From the cell containing the given text, extract its center point as [x, y] coordinate. 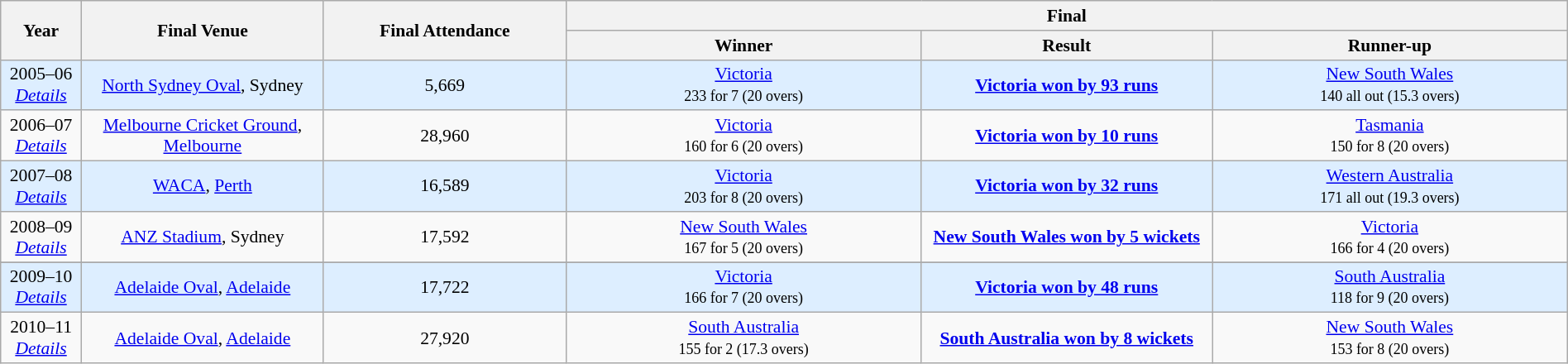
Year [41, 30]
16,589 [445, 187]
Victoria won by 32 runs [1067, 187]
Victoria won by 48 runs [1067, 288]
Final Venue [202, 30]
ANZ Stadium, Sydney [202, 237]
2010–11Details [41, 338]
New South Wales won by 5 wickets [1067, 237]
South Australia won by 8 wickets [1067, 338]
Runner-up [1390, 45]
Victoria won by 93 runs [1067, 84]
South Australia155 for 2 (17.3 overs) [743, 338]
Result [1067, 45]
17,722 [445, 288]
2009–10Details [41, 288]
2006–07Details [41, 136]
2005–06Details [41, 84]
2008–09Details [41, 237]
Victoria won by 10 runs [1067, 136]
Victoria203 for 8 (20 overs) [743, 187]
Victoria166 for 7 (20 overs) [743, 288]
WACA, Perth [202, 187]
Winner [743, 45]
New South Wales140 all out (15.3 overs) [1390, 84]
Final [1067, 16]
28,960 [445, 136]
Victoria233 for 7 (20 overs) [743, 84]
Victoria166 for 4 (20 overs) [1390, 237]
Victoria160 for 6 (20 overs) [743, 136]
Melbourne Cricket Ground, Melbourne [202, 136]
New South Wales153 for 8 (20 overs) [1390, 338]
27,920 [445, 338]
17,592 [445, 237]
South Australia118 for 9 (20 overs) [1390, 288]
North Sydney Oval, Sydney [202, 84]
Tasmania150 for 8 (20 overs) [1390, 136]
Final Attendance [445, 30]
New South Wales167 for 5 (20 overs) [743, 237]
2007–08Details [41, 187]
5,669 [445, 84]
Western Australia171 all out (19.3 overs) [1390, 187]
